Output the [x, y] coordinate of the center of the cell containing the given text.  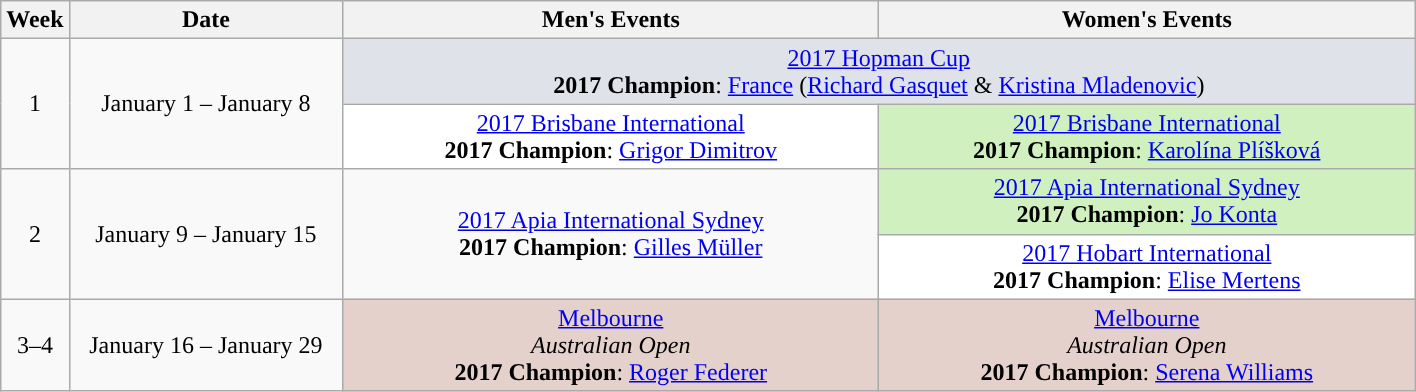
Week [35, 20]
Melbourne Australian Open2017 Champion: Serena Williams [1147, 345]
Women's Events [1147, 20]
Date [206, 20]
2017 Brisbane International 2017 Champion: Grigor Dimitrov [611, 136]
Melbourne Australian Open2017 Champion: Roger Federer [611, 345]
January 16 – January 29 [206, 345]
January 9 – January 15 [206, 234]
2017 Hobart International 2017 Champion: Elise Mertens [1147, 266]
Men's Events [611, 20]
2 [35, 234]
January 1 – January 8 [206, 104]
1 [35, 104]
2017 Apia International Sydney 2017 Champion: Jo Konta [1147, 202]
2017 Apia International Sydney 2017 Champion: Gilles Müller [611, 234]
3–4 [35, 345]
2017 Hopman Cup 2017 Champion: France (Richard Gasquet & Kristina Mladenovic) [879, 72]
2017 Brisbane International2017 Champion: Karolína Plíšková [1147, 136]
